Provide the (X, Y) coordinate of the cell's center where the given text is located.  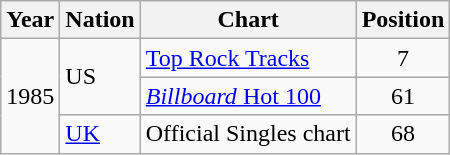
US (100, 77)
UK (100, 134)
1985 (30, 96)
Chart (248, 20)
68 (403, 134)
Year (30, 20)
Top Rock Tracks (248, 58)
Official Singles chart (248, 134)
61 (403, 96)
Billboard Hot 100 (248, 96)
Nation (100, 20)
Position (403, 20)
7 (403, 58)
